For the text-containing cell, return its midpoint in (X, Y) coordinate format. 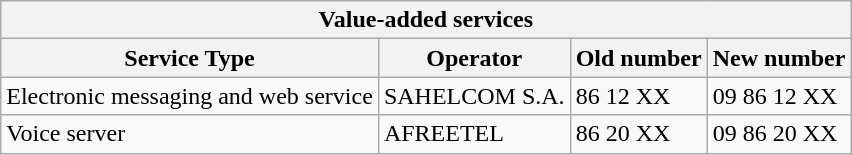
Old number (638, 58)
Value-added services (426, 20)
Operator (474, 58)
Voice server (190, 134)
09 86 20 XX (779, 134)
09 86 12 XX (779, 96)
AFREETEL (474, 134)
Service Type (190, 58)
86 20 XX (638, 134)
86 12 XX (638, 96)
Electronic messaging and web service (190, 96)
SAHELCOM S.A. (474, 96)
New number (779, 58)
